Locate the cell with the specified text and output its (x, y) center coordinate. 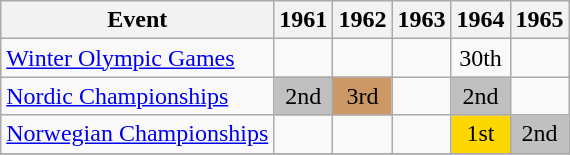
3rd (362, 96)
Winter Olympic Games (138, 58)
1st (480, 134)
1962 (362, 20)
1963 (422, 20)
1964 (480, 20)
Nordic Championships (138, 96)
Norwegian Championships (138, 134)
1965 (540, 20)
1961 (304, 20)
Event (138, 20)
30th (480, 58)
